Return (X, Y) of the center of cell containing provided text 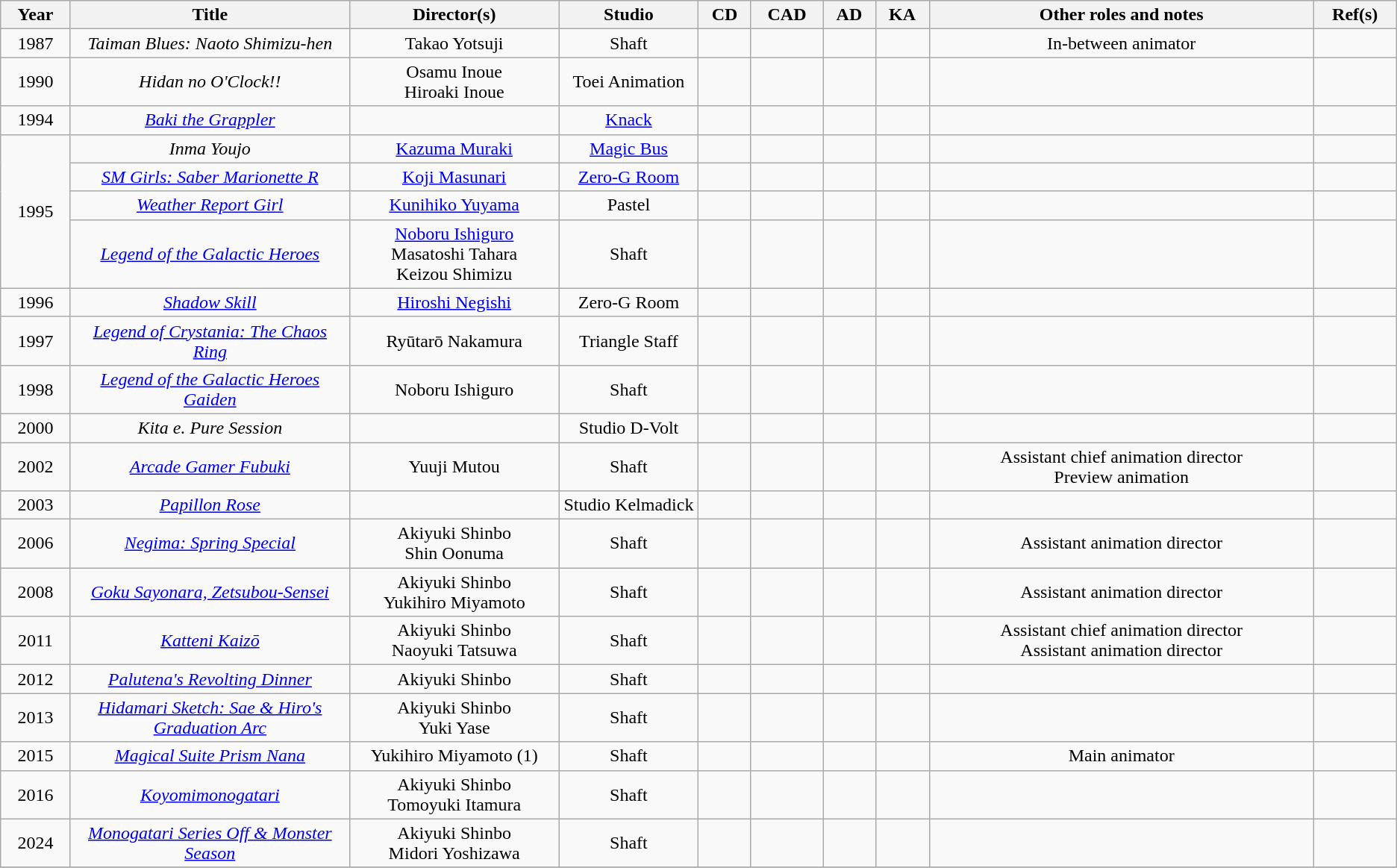
Legend of the Galactic Heroes (210, 254)
Ryūtarō Nakamura (454, 340)
CAD (787, 15)
2008 (36, 593)
Yukihiro Miyamoto (1) (454, 756)
Kita e. Pure Session (210, 428)
2016 (36, 794)
Akiyuki ShinboNaoyuki Tatsuwa (454, 640)
2012 (36, 679)
Yuuji Mutou (454, 466)
Koji Masunari (454, 177)
2002 (36, 466)
Hidan no O'Clock!! (210, 82)
Monogatari Series Off & Monster Season (210, 843)
2015 (36, 756)
1995 (36, 211)
Noboru Ishiguro (454, 390)
AD (849, 15)
1987 (36, 43)
Shadow Skill (210, 302)
Taiman Blues: Naoto Shimizu-hen (210, 43)
Baki the Grappler (210, 120)
Koyomimonogatari (210, 794)
Studio D-Volt (628, 428)
2013 (36, 718)
Title (210, 15)
2011 (36, 640)
2000 (36, 428)
SM Girls: Saber Marionette R (210, 177)
Hiroshi Negishi (454, 302)
KA (902, 15)
1998 (36, 390)
Triangle Staff (628, 340)
Ref(s) (1355, 15)
Legend of the Galactic Heroes Gaiden (210, 390)
Knack (628, 120)
Toei Animation (628, 82)
Main animator (1121, 756)
CD (725, 15)
Akiyuki ShinboTomoyuki Itamura (454, 794)
Akiyuki ShinboYuki Yase (454, 718)
In-between animator (1121, 43)
Kunihiko Yuyama (454, 205)
Akiyuki ShinboShin Oonuma (454, 543)
1997 (36, 340)
Assistant chief animation directorAssistant animation director (1121, 640)
Legend of Crystania: The Chaos Ring (210, 340)
2024 (36, 843)
Akiyuki ShinboMidori Yoshizawa (454, 843)
2003 (36, 505)
Katteni Kaizō (210, 640)
Akiyuki ShinboYukihiro Miyamoto (454, 593)
Magic Bus (628, 149)
Goku Sayonara, Zetsubou-Sensei (210, 593)
Magical Suite Prism Nana (210, 756)
2006 (36, 543)
Assistant chief animation directorPreview animation (1121, 466)
Weather Report Girl (210, 205)
Inma Youjo (210, 149)
Palutena's Revolting Dinner (210, 679)
Pastel (628, 205)
Director(s) (454, 15)
Akiyuki Shinbo (454, 679)
Kazuma Muraki (454, 149)
1990 (36, 82)
Negima: Spring Special (210, 543)
Takao Yotsuji (454, 43)
Other roles and notes (1121, 15)
Studio (628, 15)
1994 (36, 120)
Hidamari Sketch: Sae & Hiro's Graduation Arc (210, 718)
Osamu InoueHiroaki Inoue (454, 82)
1996 (36, 302)
Year (36, 15)
Arcade Gamer Fubuki (210, 466)
Studio Kelmadick (628, 505)
Papillon Rose (210, 505)
Noboru IshiguroMasatoshi TaharaKeizou Shimizu (454, 254)
